Search for the cell housing the specified text and yield its (X, Y) center coordinate. 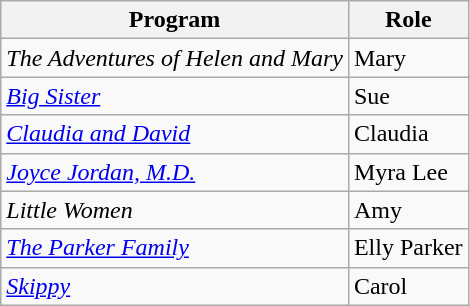
Mary (408, 58)
Sue (408, 96)
Carol (408, 286)
Joyce Jordan, M.D. (175, 172)
The Adventures of Helen and Mary (175, 58)
Myra Lee (408, 172)
Program (175, 20)
Little Women (175, 210)
The Parker Family (175, 248)
Skippy (175, 286)
Claudia and David (175, 134)
Elly Parker (408, 248)
Claudia (408, 134)
Role (408, 20)
Amy (408, 210)
Big Sister (175, 96)
